Find where the given text appears and provide that cell's center as [x, y] coordinate. 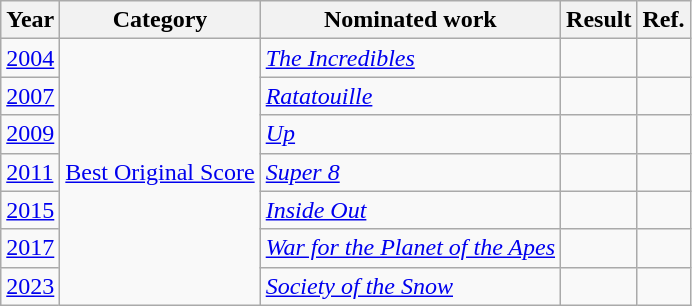
2015 [30, 210]
Result [599, 20]
Best Original Score [160, 172]
2004 [30, 58]
Super 8 [410, 172]
Society of the Snow [410, 286]
War for the Planet of the Apes [410, 248]
Up [410, 134]
Nominated work [410, 20]
2011 [30, 172]
The Incredibles [410, 58]
Ref. [664, 20]
2009 [30, 134]
Year [30, 20]
Inside Out [410, 210]
2023 [30, 286]
Ratatouille [410, 96]
Category [160, 20]
2017 [30, 248]
2007 [30, 96]
